Pinpoint the cell where the given text exists, returning its (X, Y) midpoint coordinate. 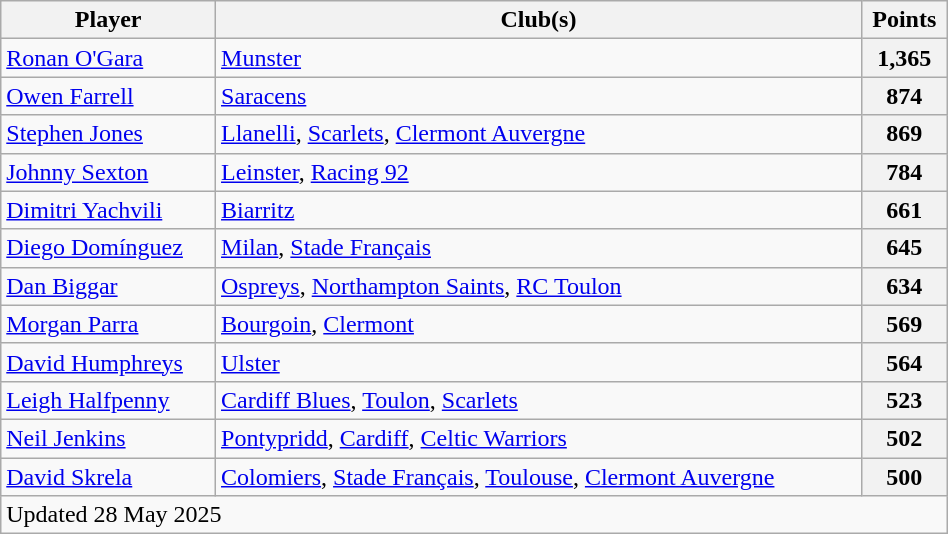
Johnny Sexton (108, 172)
Morgan Parra (108, 324)
569 (904, 324)
Colomiers, Stade Français, Toulouse, Clermont Auvergne (539, 477)
502 (904, 438)
Diego Domínguez (108, 248)
Ronan O'Gara (108, 58)
Ospreys, Northampton Saints, RC Toulon (539, 286)
Dimitri Yachvili (108, 210)
Neil Jenkins (108, 438)
Club(s) (539, 20)
Munster (539, 58)
634 (904, 286)
661 (904, 210)
Ulster (539, 362)
Points (904, 20)
Pontypridd, Cardiff, Celtic Warriors (539, 438)
784 (904, 172)
1,365 (904, 58)
Player (108, 20)
500 (904, 477)
Milan, Stade Français (539, 248)
874 (904, 96)
Leinster, Racing 92 (539, 172)
Leigh Halfpenny (108, 400)
Stephen Jones (108, 134)
Dan Biggar (108, 286)
564 (904, 362)
Updated 28 May 2025 (474, 515)
Owen Farrell (108, 96)
Bourgoin, Clermont (539, 324)
645 (904, 248)
David Skrela (108, 477)
869 (904, 134)
Cardiff Blues, Toulon, Scarlets (539, 400)
Biarritz (539, 210)
523 (904, 400)
Saracens (539, 96)
Llanelli, Scarlets, Clermont Auvergne (539, 134)
David Humphreys (108, 362)
